Scan for the cell matching the given text and deliver its [X, Y] coordinate at center. 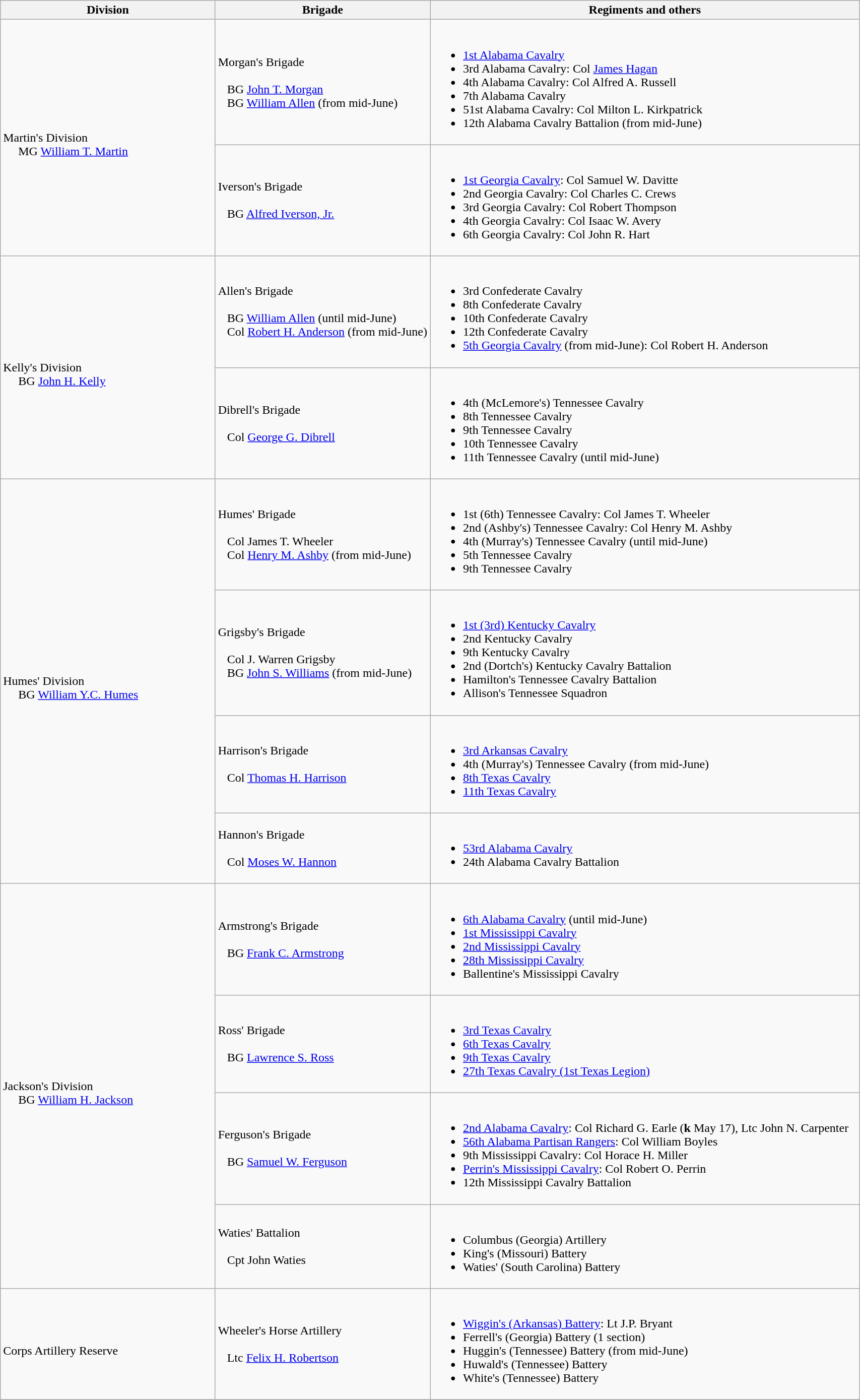
Ross' Brigade BG Lawrence S. Ross [322, 1044]
3rd Texas Cavalry6th Texas Cavalry9th Texas Cavalry27th Texas Cavalry (1st Texas Legion) [645, 1044]
Waties' Battalion Cpt John Waties [322, 1247]
Allen's Brigade BG William Allen (until mid-June) Col Robert H. Anderson (from mid-June) [322, 311]
Armstrong's Brigade BG Frank C. Armstrong [322, 939]
Grigsby's Brigade Col J. Warren Grigsby BG John S. Williams (from mid-June) [322, 653]
Division [108, 10]
Humes' Division BG William Y.C. Humes [108, 681]
4th (McLemore's) Tennessee Cavalry8th Tennessee Cavalry9th Tennessee Cavalry10th Tennessee Cavalry11th Tennessee Cavalry (until mid-June) [645, 423]
Jackson's Division BG William H. Jackson [108, 1086]
Iverson's Brigade BG Alfred Iverson, Jr. [322, 201]
Dibrell's Brigade Col George G. Dibrell [322, 423]
Humes' Brigade Col James T. Wheeler Col Henry M. Ashby (from mid-June) [322, 534]
Ferguson's Brigade BG Samuel W. Ferguson [322, 1148]
6th Alabama Cavalry (until mid-June)1st Mississippi Cavalry2nd Mississippi Cavalry28th Mississippi CavalryBallentine's Mississippi Cavalry [645, 939]
Morgan's Brigade BG John T. Morgan BG William Allen (from mid-June) [322, 82]
53rd Alabama Cavalry24th Alabama Cavalry Battalion [645, 848]
Corps Artillery Reserve [108, 1345]
3rd Arkansas Cavalry4th (Murray's) Tennessee Cavalry (from mid-June)8th Texas Cavalry11th Texas Cavalry [645, 764]
Hannon's Brigade Col Moses W. Hannon [322, 848]
Kelly's Division BG John H. Kelly [108, 367]
Columbus (Georgia) ArtilleryKing's (Missouri) BatteryWaties' (South Carolina) Battery [645, 1247]
Wheeler's Horse Artillery Ltc Felix H. Robertson [322, 1345]
Regiments and others [645, 10]
Martin's Division MG William T. Martin [108, 138]
Harrison's Brigade Col Thomas H. Harrison [322, 764]
Brigade [322, 10]
